Scan for the cell matching the given text and deliver its (X, Y) coordinate at center. 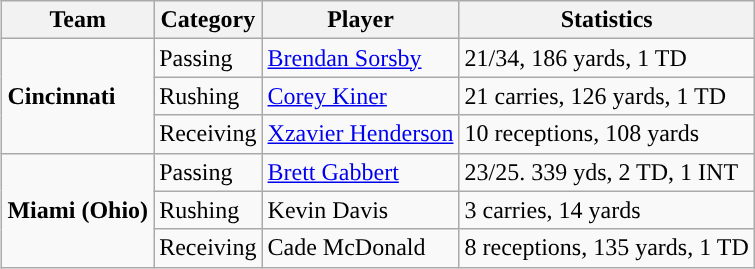
8 receptions, 135 yards, 1 TD (606, 248)
Xzavier Henderson (360, 134)
Corey Kiner (360, 96)
21/34, 186 yards, 1 TD (606, 58)
Kevin Davis (360, 210)
23/25. 339 yds, 2 TD, 1 INT (606, 172)
3 carries, 14 yards (606, 210)
Team (78, 20)
Cade McDonald (360, 248)
10 receptions, 108 yards (606, 134)
Statistics (606, 20)
Player (360, 20)
Miami (Ohio) (78, 210)
21 carries, 126 yards, 1 TD (606, 96)
Brendan Sorsby (360, 58)
Category (208, 20)
Cincinnati (78, 96)
Brett Gabbert (360, 172)
